Search for the cell housing the specified text and yield its [x, y] center coordinate. 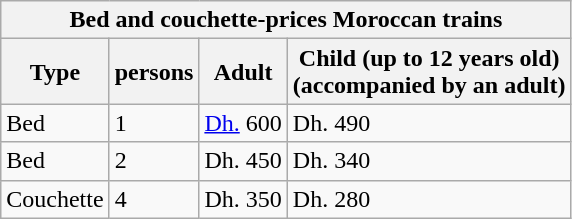
Dh. 280 [429, 199]
Type [55, 72]
2 [154, 161]
Dh. 340 [429, 161]
Dh. 450 [243, 161]
1 [154, 123]
4 [154, 199]
Adult [243, 72]
Child (up to 12 years old)(accompanied by an adult) [429, 72]
Dh. 490 [429, 123]
Couchette [55, 199]
Dh. 350 [243, 199]
persons [154, 72]
Bed and couchette-prices Moroccan trains [286, 20]
Dh. 600 [243, 123]
